Return (x, y) of the center of cell containing provided text 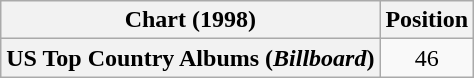
Chart (1998) (190, 20)
Position (427, 20)
US Top Country Albums (Billboard) (190, 58)
46 (427, 58)
